Find where the given text appears and provide that cell's center as (X, Y) coordinate. 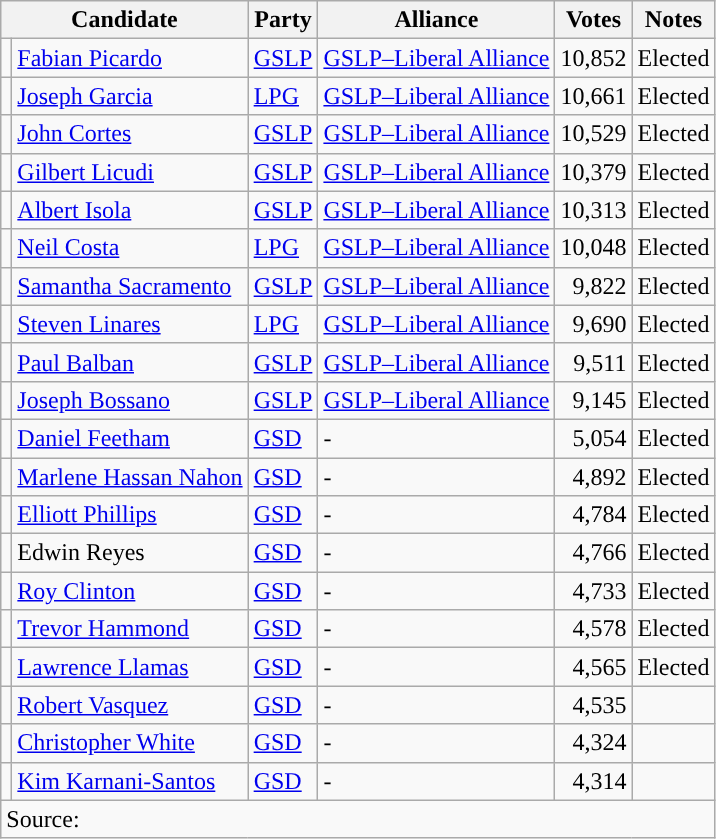
Votes (594, 20)
Elliott Phillips (130, 515)
Daniel Feetham (130, 438)
5,054 (594, 438)
9,822 (594, 286)
4,565 (594, 667)
4,733 (594, 591)
9,145 (594, 400)
4,535 (594, 705)
4,784 (594, 515)
Source: (358, 819)
10,048 (594, 248)
10,379 (594, 172)
John Cortes (130, 134)
Lawrence Llamas (130, 667)
10,661 (594, 96)
Paul Balban (130, 362)
10,313 (594, 210)
Neil Costa (130, 248)
Joseph Bossano (130, 400)
9,690 (594, 324)
Party (283, 20)
4,892 (594, 477)
4,314 (594, 781)
Albert Isola (130, 210)
Alliance (436, 20)
Notes (674, 20)
4,766 (594, 553)
10,529 (594, 134)
Kim Karnani-Santos (130, 781)
Christopher White (130, 743)
Fabian Picardo (130, 58)
Samantha Sacramento (130, 286)
Gilbert Licudi (130, 172)
4,578 (594, 629)
Roy Clinton (130, 591)
Trevor Hammond (130, 629)
Edwin Reyes (130, 553)
4,324 (594, 743)
Candidate (124, 20)
Marlene Hassan Nahon (130, 477)
Robert Vasquez (130, 705)
Steven Linares (130, 324)
10,852 (594, 58)
9,511 (594, 362)
Joseph Garcia (130, 96)
